From the cell containing the given text, extract its center point as (x, y) coordinate. 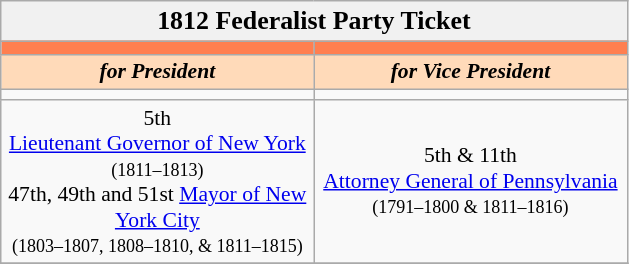
5th & 11thAttorney General of Pennsylvania(1791–1800 & 1811–1816) (470, 182)
1812 Federalist Party Ticket (314, 21)
for Vice President (470, 72)
for President (158, 72)
5th Lieutenant Governor of New York(1811–1813)47th, 49th and 51st Mayor of New York City(1803–1807, 1808–1810, & 1811–1815) (158, 182)
